For the text-containing cell, return its midpoint in [X, Y] coordinate format. 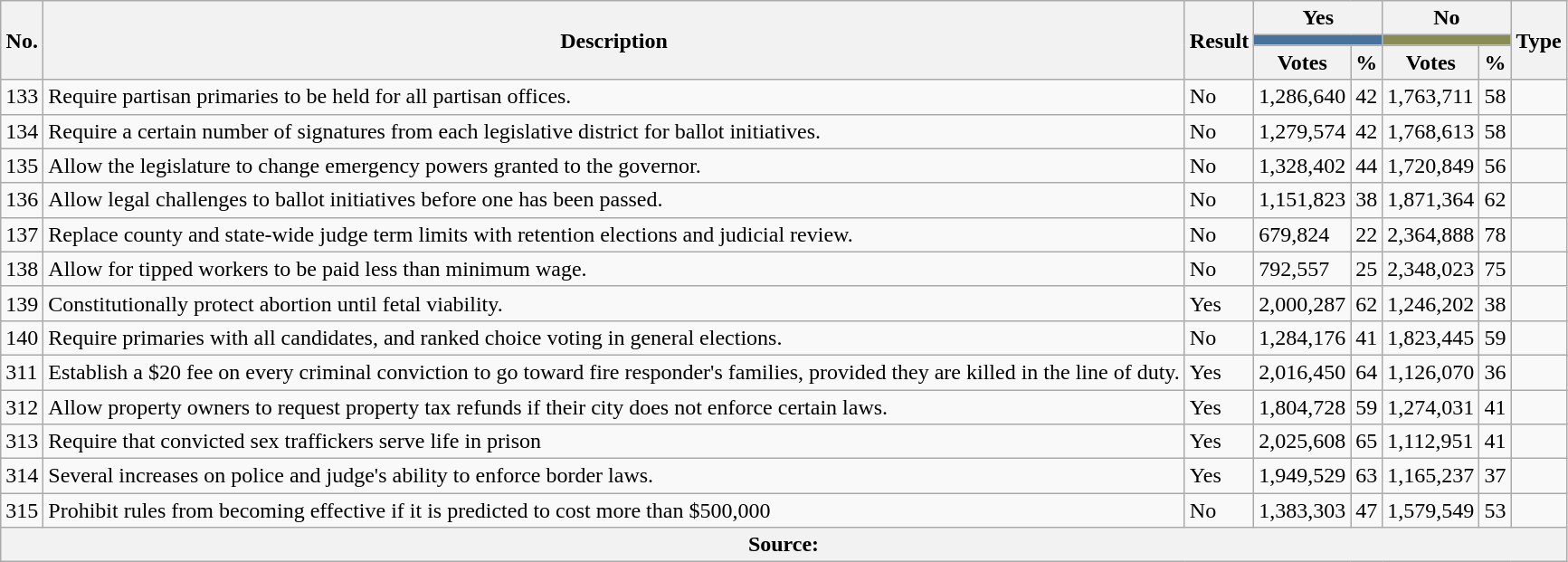
1,246,202 [1431, 303]
1,871,364 [1431, 200]
1,274,031 [1431, 406]
1,328,402 [1303, 166]
Allow property owners to request property tax refunds if their city does not enforce certain laws. [613, 406]
1,823,445 [1431, 338]
Several increases on police and judge's ability to enforce border laws. [613, 476]
313 [22, 442]
1,286,640 [1303, 97]
1,720,849 [1431, 166]
Type [1538, 40]
136 [22, 200]
1,151,823 [1303, 200]
2,025,608 [1303, 442]
792,557 [1303, 269]
Allow legal challenges to ballot initiatives before one has been passed. [613, 200]
Allow for tipped workers to be paid less than minimum wage. [613, 269]
Constitutionally protect abortion until fetal viability. [613, 303]
1,112,951 [1431, 442]
Establish a $20 fee on every criminal conviction to go toward fire responder's families, provided they are killed in the line of duty. [613, 372]
139 [22, 303]
134 [22, 131]
53 [1495, 510]
Allow the legislature to change emergency powers granted to the governor. [613, 166]
Replace county and state-wide judge term limits with retention elections and judicial review. [613, 234]
1,279,574 [1303, 131]
56 [1495, 166]
44 [1366, 166]
22 [1366, 234]
1,763,711 [1431, 97]
311 [22, 372]
63 [1366, 476]
No. [22, 40]
137 [22, 234]
1,126,070 [1431, 372]
140 [22, 338]
2,000,287 [1303, 303]
679,824 [1303, 234]
64 [1366, 372]
Source: [784, 545]
37 [1495, 476]
1,804,728 [1303, 406]
1,768,613 [1431, 131]
315 [22, 510]
Require partisan primaries to be held for all partisan offices. [613, 97]
133 [22, 97]
47 [1366, 510]
78 [1495, 234]
312 [22, 406]
2,016,450 [1303, 372]
Require that convicted sex traffickers serve life in prison [613, 442]
2,364,888 [1431, 234]
Description [613, 40]
Result [1219, 40]
65 [1366, 442]
36 [1495, 372]
2,348,023 [1431, 269]
1,949,529 [1303, 476]
1,579,549 [1431, 510]
75 [1495, 269]
135 [22, 166]
1,284,176 [1303, 338]
Prohibit rules from becoming effective if it is predicted to cost more than $500,000 [613, 510]
138 [22, 269]
25 [1366, 269]
Require a certain number of signatures from each legislative district for ballot initiatives. [613, 131]
314 [22, 476]
1,383,303 [1303, 510]
1,165,237 [1431, 476]
Require primaries with all candidates, and ranked choice voting in general elections. [613, 338]
